Find where the given text appears and provide that cell's center as (x, y) coordinate. 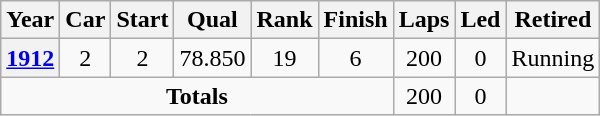
Running (553, 58)
78.850 (212, 58)
Year (30, 20)
1912 (30, 58)
19 (284, 58)
Laps (424, 20)
Qual (212, 20)
Rank (284, 20)
6 (356, 58)
Retired (553, 20)
Start (142, 20)
Led (480, 20)
Totals (197, 96)
Car (86, 20)
Finish (356, 20)
